Extract the [X, Y] coordinate from the center of the cell holding the provided text.  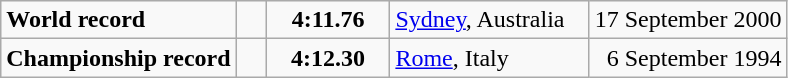
6 September 1994 [688, 58]
World record [118, 20]
4:12.30 [328, 58]
4:11.76 [328, 20]
17 September 2000 [688, 20]
Championship record [118, 58]
Sydney, Australia [490, 20]
Rome, Italy [490, 58]
